Capture the cell that displays the provided text and extract its (X, Y) central coordinate. 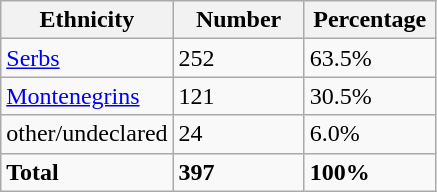
252 (238, 58)
Ethnicity (87, 20)
Montenegrins (87, 96)
24 (238, 134)
30.5% (370, 96)
6.0% (370, 134)
121 (238, 96)
63.5% (370, 58)
397 (238, 172)
100% (370, 172)
Total (87, 172)
Serbs (87, 58)
other/undeclared (87, 134)
Number (238, 20)
Percentage (370, 20)
